Extract the [x, y] coordinate from the center of the cell holding the provided text.  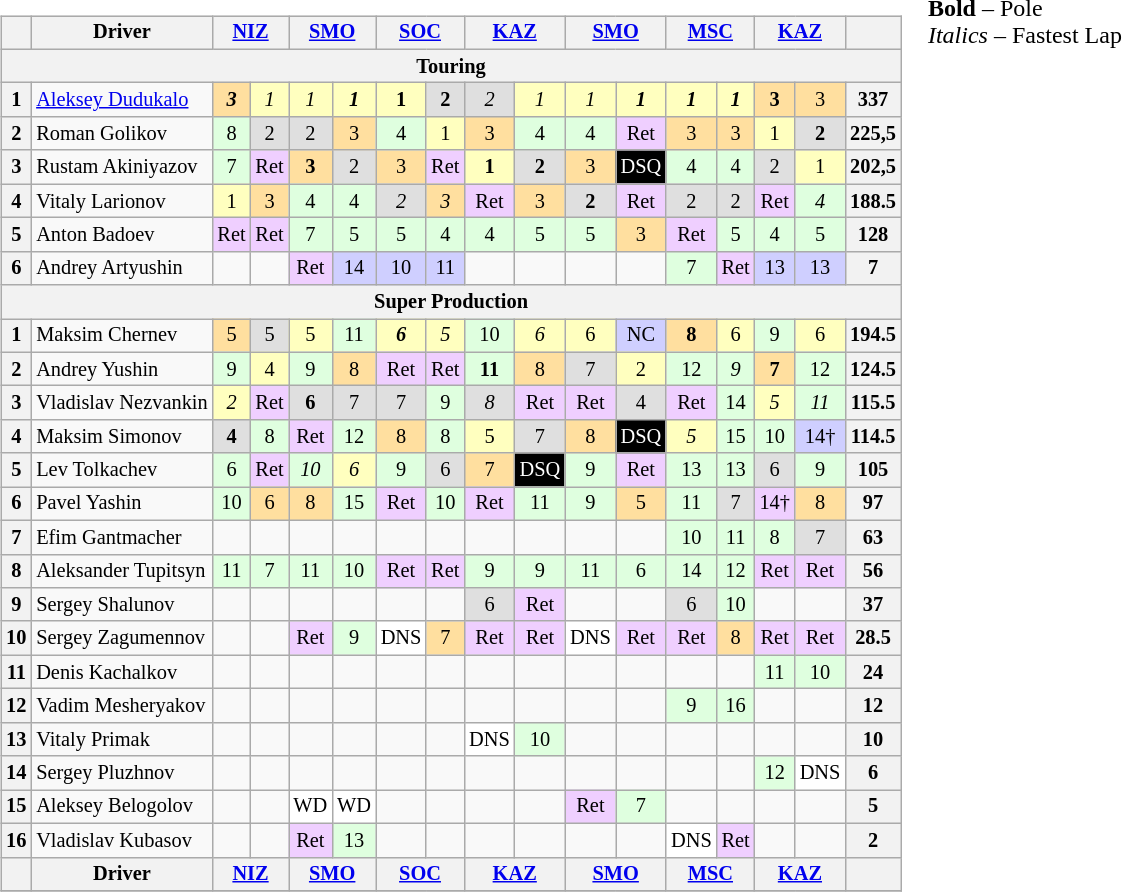
202,5 [873, 167]
Sergey Pluzhnov [122, 773]
24 [873, 672]
Sergey Shalunov [122, 605]
114.5 [873, 437]
Pavel Yashin [122, 504]
Vitaly Larionov [122, 201]
Aleksey Dudukalo [122, 100]
63 [873, 537]
Lev Tolkachev [122, 470]
Andrey Artyushin [122, 268]
Touring [451, 66]
28.5 [873, 638]
NC [641, 336]
Aleksander Tupitsyn [122, 571]
194.5 [873, 336]
Andrey Yushin [122, 369]
Vitaly Primak [122, 739]
Super Production [451, 302]
225,5 [873, 134]
188.5 [873, 201]
97 [873, 504]
115.5 [873, 403]
124.5 [873, 369]
Vladislav Nezvankin [122, 403]
Sergey Zagumennov [122, 638]
105 [873, 470]
128 [873, 235]
56 [873, 571]
Vladislav Kubasov [122, 840]
Vadim Mesheryakov [122, 706]
Roman Golikov [122, 134]
Maksim Simonov [122, 437]
Efim Gantmacher [122, 537]
Maksim Chernev [122, 336]
Aleksey Belogolov [122, 807]
Denis Kachalkov [122, 672]
Anton Badoev [122, 235]
337 [873, 100]
37 [873, 605]
Rustam Akiniyazov [122, 167]
